For the text-containing cell, return its midpoint in (x, y) coordinate format. 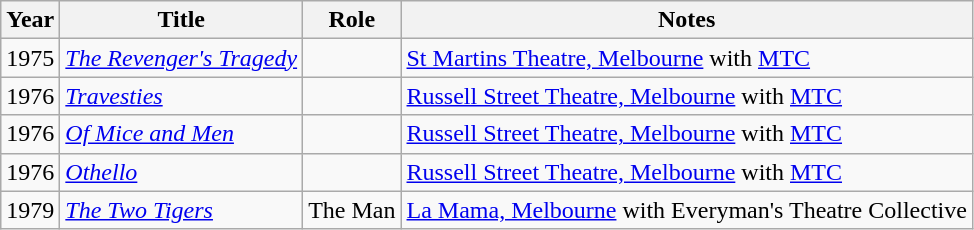
Role (352, 20)
Title (182, 20)
Year (30, 20)
1975 (30, 58)
St Martins Theatre, Melbourne with MTC (686, 58)
Othello (182, 172)
The Two Tigers (182, 210)
Notes (686, 20)
The Revenger's Tragedy (182, 58)
The Man (352, 210)
Travesties (182, 96)
1979 (30, 210)
La Mama, Melbourne with Everyman's Theatre Collective (686, 210)
Of Mice and Men (182, 134)
